Extract the (X, Y) coordinate from the center of the cell holding the provided text.  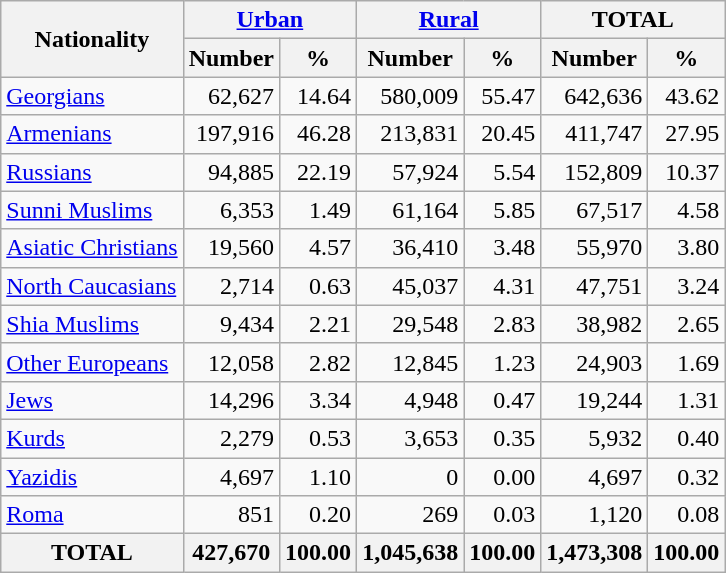
5,932 (594, 438)
5.85 (502, 210)
1.31 (686, 400)
20.45 (502, 134)
3,653 (410, 438)
2,714 (231, 286)
Kurds (92, 438)
0.35 (502, 438)
4.31 (502, 286)
Asiatic Christians (92, 248)
152,809 (594, 172)
4.57 (318, 248)
2,279 (231, 438)
Sunni Muslims (92, 210)
1.69 (686, 362)
0.20 (318, 515)
1,045,638 (410, 553)
4,948 (410, 400)
10.37 (686, 172)
0.40 (686, 438)
27.95 (686, 134)
14,296 (231, 400)
1.10 (318, 477)
0.08 (686, 515)
2.21 (318, 324)
Shia Muslims (92, 324)
61,164 (410, 210)
2.65 (686, 324)
55.47 (502, 96)
1.49 (318, 210)
24,903 (594, 362)
94,885 (231, 172)
29,548 (410, 324)
Nationality (92, 39)
Rural (449, 20)
3.24 (686, 286)
269 (410, 515)
19,560 (231, 248)
45,037 (410, 286)
22.19 (318, 172)
3.34 (318, 400)
2.82 (318, 362)
North Caucasians (92, 286)
5.54 (502, 172)
36,410 (410, 248)
0.47 (502, 400)
57,924 (410, 172)
Roma (92, 515)
0.03 (502, 515)
580,009 (410, 96)
1.23 (502, 362)
2.83 (502, 324)
6,353 (231, 210)
213,831 (410, 134)
427,670 (231, 553)
38,982 (594, 324)
Georgians (92, 96)
642,636 (594, 96)
0.00 (502, 477)
851 (231, 515)
Urban (270, 20)
Other Europeans (92, 362)
62,627 (231, 96)
0 (410, 477)
47,751 (594, 286)
Jews (92, 400)
1,120 (594, 515)
12,845 (410, 362)
3.80 (686, 248)
0.32 (686, 477)
9,434 (231, 324)
14.64 (318, 96)
197,916 (231, 134)
0.53 (318, 438)
Armenians (92, 134)
43.62 (686, 96)
Russians (92, 172)
3.48 (502, 248)
55,970 (594, 248)
67,517 (594, 210)
0.63 (318, 286)
1,473,308 (594, 553)
19,244 (594, 400)
411,747 (594, 134)
4.58 (686, 210)
Yazidis (92, 477)
46.28 (318, 134)
12,058 (231, 362)
